Find where the given text appears and provide that cell's center as (x, y) coordinate. 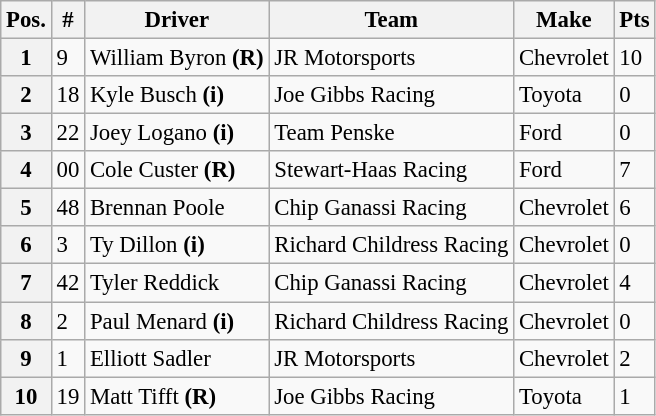
48 (68, 208)
00 (68, 170)
18 (68, 95)
Stewart-Haas Racing (392, 170)
Joey Logano (i) (177, 133)
Pts (634, 20)
19 (68, 396)
Paul Menard (i) (177, 321)
Driver (177, 20)
Tyler Reddick (177, 283)
42 (68, 283)
Team Penske (392, 133)
Brennan Poole (177, 208)
# (68, 20)
Kyle Busch (i) (177, 95)
Pos. (26, 20)
Matt Tifft (R) (177, 396)
5 (26, 208)
Cole Custer (R) (177, 170)
William Byron (R) (177, 58)
8 (26, 321)
Team (392, 20)
Ty Dillon (i) (177, 245)
Elliott Sadler (177, 358)
Make (564, 20)
22 (68, 133)
